From the cell containing the given text, extract its center point as (x, y) coordinate. 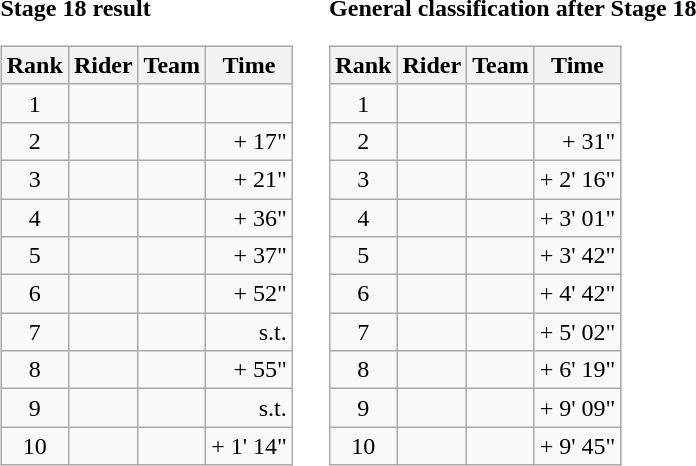
+ 9' 09" (578, 408)
+ 2' 16" (578, 179)
+ 3' 42" (578, 256)
+ 36" (250, 217)
+ 55" (250, 370)
+ 6' 19" (578, 370)
+ 52" (250, 294)
+ 4' 42" (578, 294)
+ 9' 45" (578, 446)
+ 3' 01" (578, 217)
+ 17" (250, 141)
+ 5' 02" (578, 332)
+ 21" (250, 179)
+ 31" (578, 141)
+ 1' 14" (250, 446)
+ 37" (250, 256)
